Find where the given text appears and provide that cell's center as (x, y) coordinate. 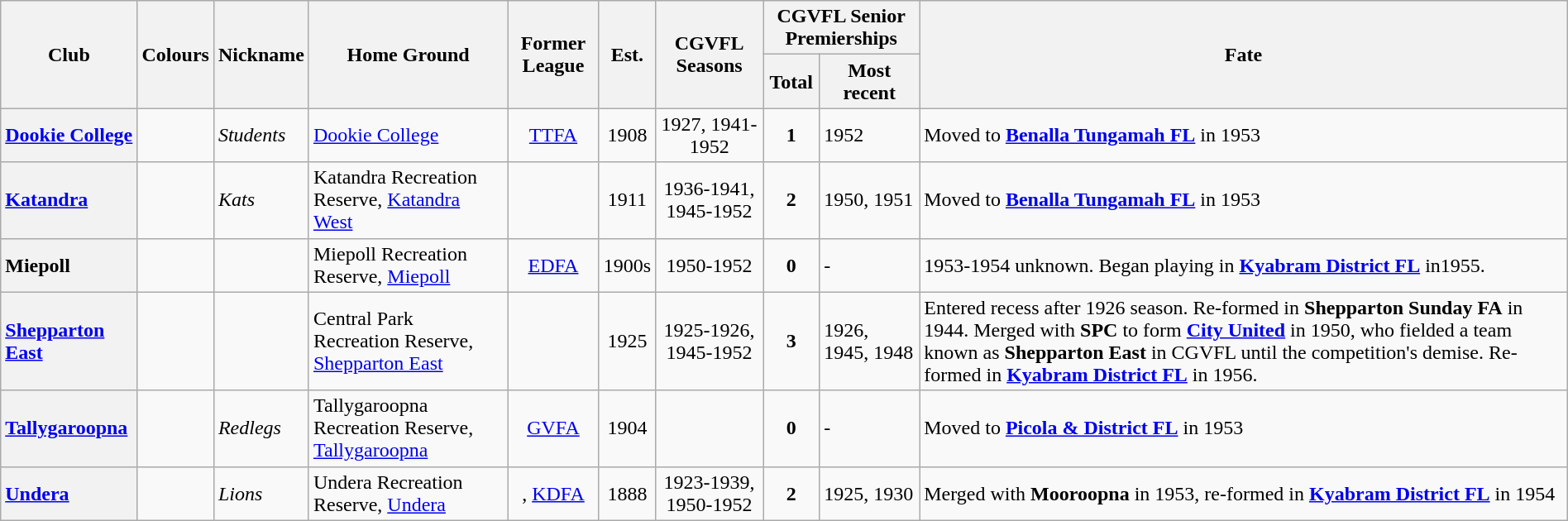
Kats (261, 200)
Undera Recreation Reserve, Undera (408, 493)
Central Park Recreation Reserve, Shepparton East (408, 341)
1950-1952 (710, 265)
Merged with Mooroopna in 1953, re-formed in Kyabram District FL in 1954 (1244, 493)
Most recent (870, 81)
Total (791, 81)
1900s (627, 265)
1908 (627, 136)
Fate (1244, 55)
Undera (69, 493)
Katandra (69, 200)
Moved to Picola & District FL in 1953 (1244, 428)
1936-1941, 1945-1952 (710, 200)
CGVFL Senior Premierships (842, 28)
Tallygaroopna (69, 428)
TTFA (554, 136)
Est. (627, 55)
1952 (870, 136)
Redlegs (261, 428)
1925, 1930 (870, 493)
1927, 1941-1952 (710, 136)
, KDFA (554, 493)
1926, 1945, 1948 (870, 341)
Miepoll Recreation Reserve, Miepoll (408, 265)
Former League (554, 55)
Katandra Recreation Reserve, Katandra West (408, 200)
1888 (627, 493)
1923-1939, 1950-1952 (710, 493)
CGVFL Seasons (710, 55)
Tallygaroopna Recreation Reserve, Tallygaroopna (408, 428)
Club (69, 55)
Students (261, 136)
EDFA (554, 265)
1 (791, 136)
Home Ground (408, 55)
Shepparton East (69, 341)
1925-1926, 1945-1952 (710, 341)
GVFA (554, 428)
3 (791, 341)
1953-1954 unknown. Began playing in Kyabram District FL in1955. (1244, 265)
1950, 1951 (870, 200)
Colours (175, 55)
1904 (627, 428)
1911 (627, 200)
Miepoll (69, 265)
Lions (261, 493)
Nickname (261, 55)
1925 (627, 341)
